Detect which cell encompasses the target text, then output its (X, Y) center coordinate. 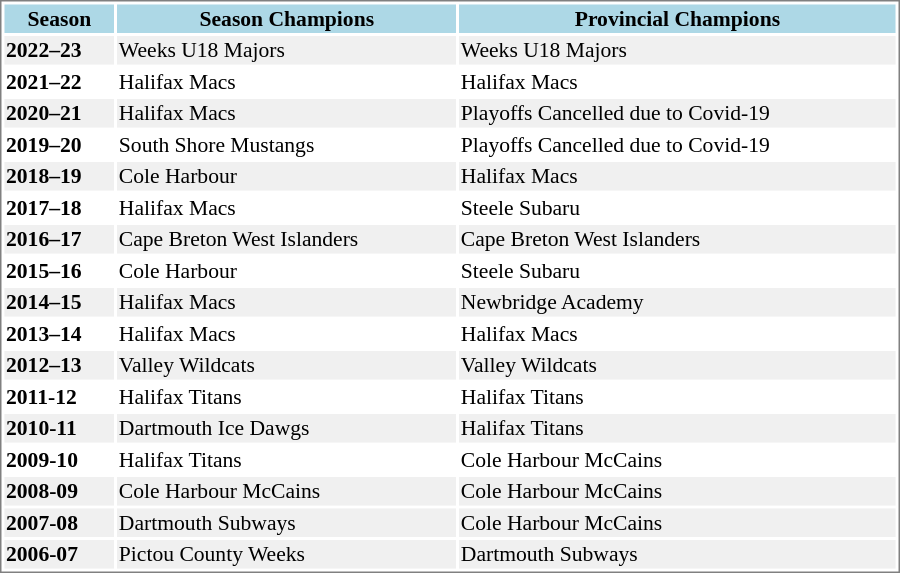
2015–16 (59, 270)
Pictou County Weeks (286, 554)
2020–21 (59, 113)
2009-10 (59, 460)
2019–20 (59, 144)
2017–18 (59, 208)
Provincial Champions (677, 18)
Dartmouth Ice Dawgs (286, 428)
2016–17 (59, 239)
2021–22 (59, 82)
Newbridge Academy (677, 302)
2010-11 (59, 428)
Season Champions (286, 18)
South Shore Mustangs (286, 144)
2007-08 (59, 522)
2018–19 (59, 176)
2013–14 (59, 334)
Season (59, 18)
2022–23 (59, 50)
2006-07 (59, 554)
2014–15 (59, 302)
2012–13 (59, 365)
2011-12 (59, 396)
2008-09 (59, 491)
